Return [x, y] of the center of cell containing provided text 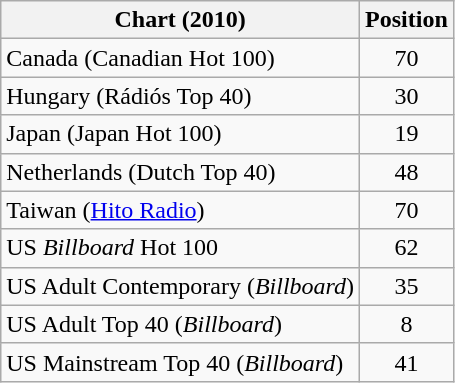
US Adult Top 40 (Billboard) [180, 324]
30 [407, 96]
Netherlands (Dutch Top 40) [180, 172]
19 [407, 134]
US Adult Contemporary (Billboard) [180, 286]
Position [407, 20]
62 [407, 248]
Hungary (Rádiós Top 40) [180, 96]
US Billboard Hot 100 [180, 248]
48 [407, 172]
41 [407, 362]
US Mainstream Top 40 (Billboard) [180, 362]
Canada (Canadian Hot 100) [180, 58]
35 [407, 286]
8 [407, 324]
Japan (Japan Hot 100) [180, 134]
Taiwan (Hito Radio) [180, 210]
Chart (2010) [180, 20]
